Identify which cell holds the provided text, then report its (X, Y) central coordinate. 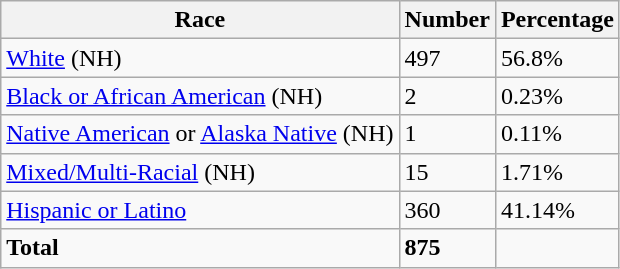
2 (447, 96)
15 (447, 172)
1 (447, 134)
0.11% (557, 134)
White (NH) (200, 58)
1.71% (557, 172)
0.23% (557, 96)
41.14% (557, 210)
Mixed/Multi-Racial (NH) (200, 172)
Native American or Alaska Native (NH) (200, 134)
Total (200, 248)
Race (200, 20)
Number (447, 20)
Black or African American (NH) (200, 96)
Percentage (557, 20)
360 (447, 210)
Hispanic or Latino (200, 210)
875 (447, 248)
497 (447, 58)
56.8% (557, 58)
